Return the [X, Y] coordinate for the center point of the cell that contains the specified text.  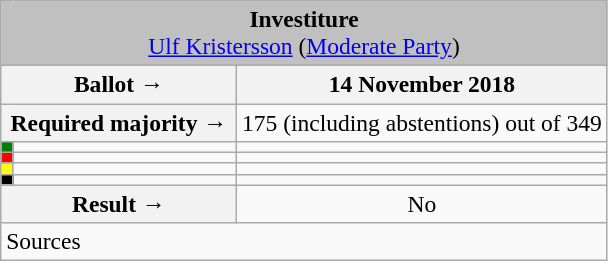
InvestitureUlf Kristersson (Moderate Party) [304, 32]
14 November 2018 [422, 84]
Result → [119, 204]
175 (including abstentions) out of 349 [422, 122]
Required majority → [119, 122]
Ballot → [119, 84]
Sources [304, 241]
No [422, 204]
